Locate the cell with the specified text and output its [x, y] center coordinate. 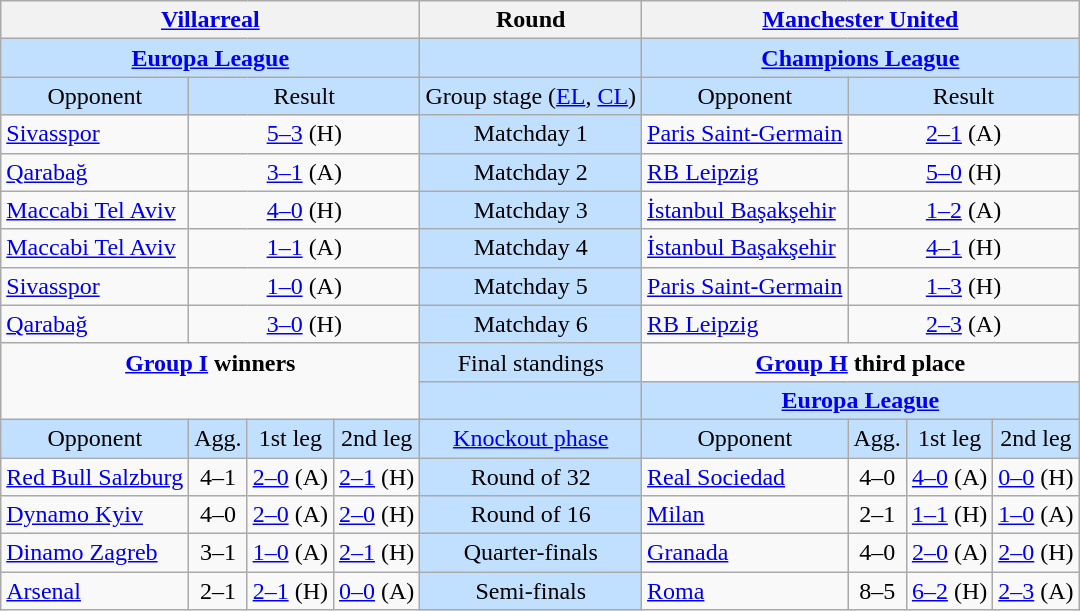
Real Sociedad [745, 477]
3–1 (A) [304, 172]
Knockout phase [531, 438]
4–0 (H) [304, 210]
5–3 (H) [304, 134]
1–1 (A) [304, 248]
Round of 16 [531, 515]
Matchday 2 [531, 172]
1–2 (A) [964, 210]
Final standings [531, 362]
Round of 32 [531, 477]
Group H third place [861, 362]
Arsenal [95, 591]
1–3 (H) [964, 286]
Dynamo Kyiv [95, 515]
Group I winners [210, 381]
4–1 [218, 477]
4–1 (H) [964, 248]
Matchday 3 [531, 210]
Matchday 5 [531, 286]
Matchday 6 [531, 324]
Group stage (EL, CL) [531, 96]
0–0 (H) [1036, 477]
Semi-finals [531, 591]
Red Bull Salzburg [95, 477]
Milan [745, 515]
Dinamo Zagreb [95, 553]
5–0 (H) [964, 172]
4–0 (A) [949, 477]
Matchday 1 [531, 134]
2–1 (A) [964, 134]
1–1 (H) [949, 515]
Roma [745, 591]
Matchday 4 [531, 248]
Quarter-finals [531, 553]
Granada [745, 553]
3–0 (H) [304, 324]
Villarreal [210, 20]
3–1 [218, 553]
Manchester United [861, 20]
Champions League [861, 58]
8–5 [877, 591]
6–2 (H) [949, 591]
0–0 (A) [376, 591]
Round [531, 20]
